Return the [x, y] coordinate for the center point of the cell that contains the specified text.  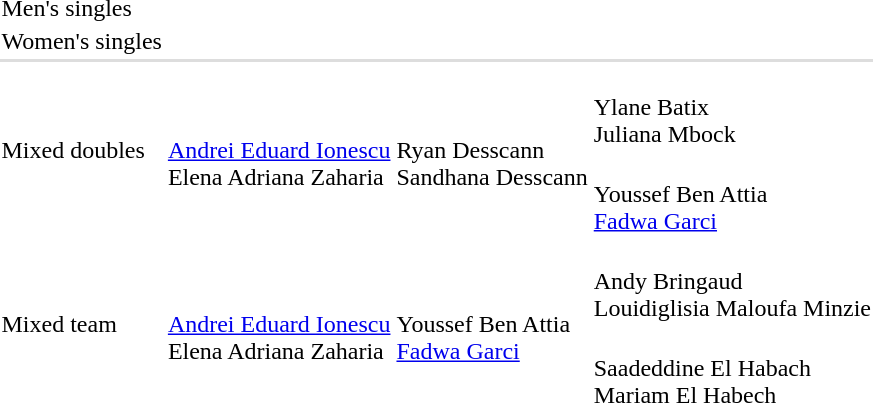
Ryan DesscannSandhana Desscann [492, 150]
Ylane BatixJuliana Mbock [732, 107]
Andrei Eduard IonescuElena Adriana Zaharia [279, 150]
Mixed doubles [82, 150]
Women's singles [82, 41]
Andy BringaudLouidiglisia Maloufa Minzie [732, 281]
Youssef Ben AttiaFadwa Garci [732, 194]
